Scan for the cell matching the given text and deliver its [X, Y] coordinate at center. 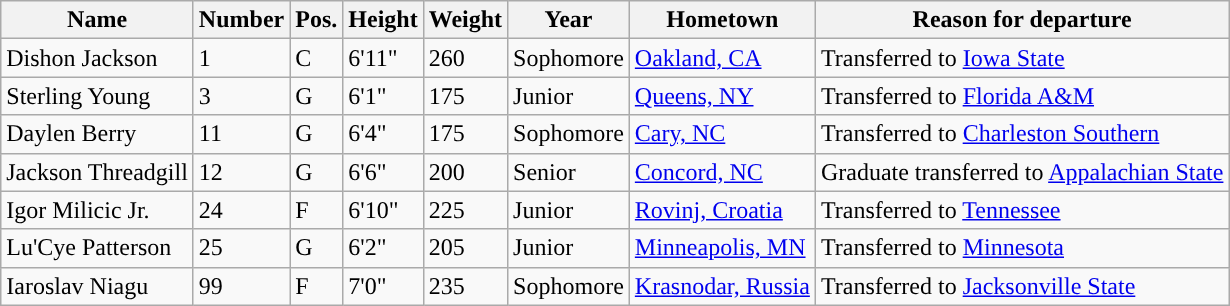
235 [465, 286]
Hometown [722, 20]
Iaroslav Niagu [98, 286]
Queens, NY [722, 96]
Rovinj, Croatia [722, 210]
Pos. [316, 20]
Senior [569, 172]
Transferred to Tennessee [1022, 210]
Transferred to Florida A&M [1022, 96]
Graduate transferred to Appalachian State [1022, 172]
12 [241, 172]
99 [241, 286]
Reason for departure [1022, 20]
Igor Milicic Jr. [98, 210]
Transferred to Charleston Southern [1022, 134]
225 [465, 210]
Transferred to Iowa State [1022, 58]
Dishon Jackson [98, 58]
6'2" [383, 248]
Sterling Young [98, 96]
Krasnodar, Russia [722, 286]
1 [241, 58]
C [316, 58]
Number [241, 20]
6'1" [383, 96]
Transferred to Minnesota [1022, 248]
Cary, NC [722, 134]
Minneapolis, MN [722, 248]
Height [383, 20]
Concord, NC [722, 172]
Transferred to Jacksonville State [1022, 286]
260 [465, 58]
Weight [465, 20]
6'4" [383, 134]
24 [241, 210]
7'0" [383, 286]
Jackson Threadgill [98, 172]
11 [241, 134]
Lu'Cye Patterson [98, 248]
205 [465, 248]
Name [98, 20]
25 [241, 248]
6'6" [383, 172]
3 [241, 96]
Year [569, 20]
6'10" [383, 210]
6'11" [383, 58]
Oakland, CA [722, 58]
200 [465, 172]
Daylen Berry [98, 134]
